Determine the [X, Y] coordinate at the center of the cell enclosing the given text.  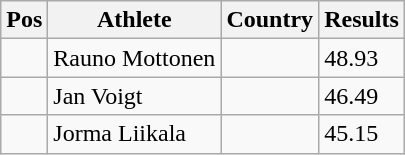
Pos [24, 20]
Rauno Mottonen [134, 58]
Jan Voigt [134, 96]
45.15 [362, 134]
Athlete [134, 20]
Jorma Liikala [134, 134]
Results [362, 20]
46.49 [362, 96]
Country [270, 20]
48.93 [362, 58]
